Detect which cell encompasses the target text, then output its [x, y] center coordinate. 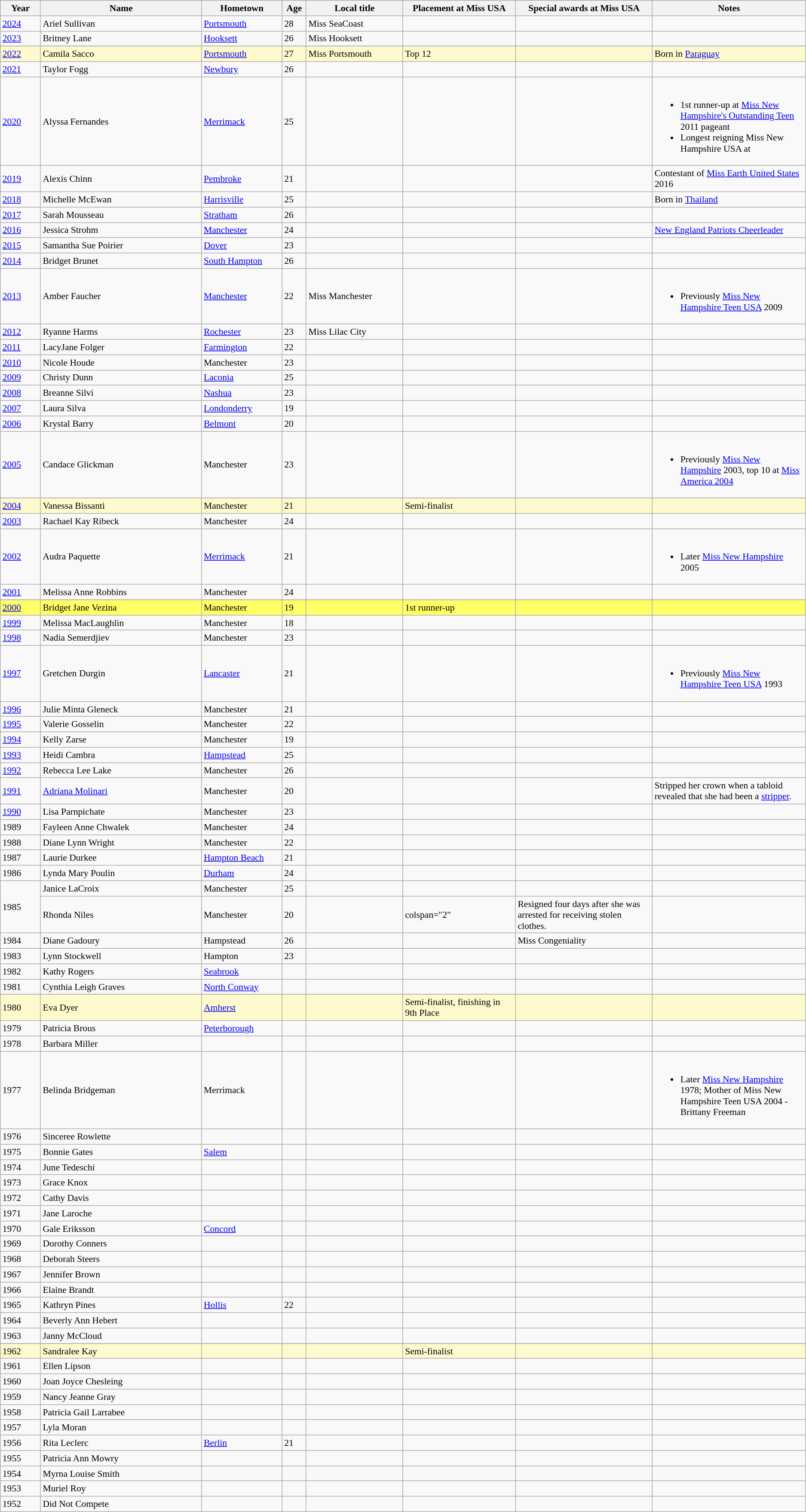
Melissa Anne Robbins [121, 592]
Candace Glickman [121, 465]
1999 [21, 623]
Jennifer Brown [121, 1275]
2009 [21, 378]
Miss Manchester [354, 296]
Eva Dyer [121, 1008]
2006 [21, 424]
1994 [21, 740]
Placement at Miss USA [459, 8]
Elaine Brandt [121, 1290]
Muriel Roy [121, 1489]
1983 [21, 956]
Lynda Mary Poulin [121, 873]
1955 [21, 1458]
1969 [21, 1244]
1963 [21, 1336]
2001 [21, 592]
18 [294, 623]
1965 [21, 1305]
Hampton Beach [242, 858]
1984 [21, 941]
1954 [21, 1474]
1989 [21, 828]
Nicole Houde [121, 363]
1967 [21, 1275]
Diane Lynn Wright [121, 843]
1973 [21, 1183]
Krystal Barry [121, 424]
1st runner-up [459, 608]
Harrisville [242, 200]
Top 12 [459, 54]
Sarah Mousseau [121, 215]
Lynn Stockwell [121, 956]
1996 [21, 709]
Janice LaCroix [121, 889]
1977 [21, 1090]
2013 [21, 296]
Myrna Louise Smith [121, 1474]
Rochester [242, 332]
colspan="2" [459, 915]
2012 [21, 332]
Jessica Strohm [121, 230]
Year [21, 8]
1992 [21, 770]
Name [121, 8]
LacyJane Folger [121, 347]
Lisa Parnpichate [121, 812]
1991 [21, 791]
27 [294, 54]
Alyssa Fernandes [121, 121]
1st runner-up at Miss New Hampshire's Outstanding Teen 2011 pageantLongest reigning Miss New Hampshire USA at [729, 121]
Alexis Chinn [121, 179]
Farmington [242, 347]
Londonderry [242, 409]
2014 [21, 261]
Heidi Cambra [121, 755]
1998 [21, 638]
2010 [21, 363]
Janny McCloud [121, 1336]
Durham [242, 873]
Beverly Ann Hebert [121, 1320]
Resigned four days after she was arrested for receiving stolen clothes. [584, 915]
Cathy Davis [121, 1198]
Belinda Bridgeman [121, 1090]
2017 [21, 215]
Stripped her crown when a tabloid revealed that she had been a stripper. [729, 791]
2007 [21, 409]
Lancaster [242, 674]
Deborah Steers [121, 1259]
Patricia Brous [121, 1029]
Gale Eriksson [121, 1229]
Samantha Sue Poirier [121, 246]
2015 [21, 246]
Ellen Lipson [121, 1366]
Gretchen Durgin [121, 674]
1980 [21, 1008]
1959 [21, 1397]
1985 [21, 907]
Breanne Silvi [121, 393]
Rachael Kay Ribeck [121, 521]
2005 [21, 465]
Nashua [242, 393]
Sandralee Kay [121, 1351]
Michelle McEwan [121, 200]
1978 [21, 1044]
Rita Leclerc [121, 1443]
Miss Congeniality [584, 941]
Notes [729, 8]
Belmont [242, 424]
Kathryn Pines [121, 1305]
Previously Miss New Hampshire Teen USA 2009 [729, 296]
Contestant of Miss Earth United States 2016 [729, 179]
Born in Paraguay [729, 54]
Miss Lilac City [354, 332]
2022 [21, 54]
Patricia Ann Mowry [121, 1458]
1975 [21, 1152]
Miss Hooksett [354, 39]
Amherst [242, 1008]
1990 [21, 812]
2019 [21, 179]
1993 [21, 755]
1958 [21, 1412]
Patricia Gail Larrabee [121, 1412]
Hampton [242, 956]
North Conway [242, 987]
Hooksett [242, 39]
2011 [21, 347]
1995 [21, 724]
Joan Joyce Chesleing [121, 1382]
Hollis [242, 1305]
Amber Faucher [121, 296]
Salem [242, 1152]
Age [294, 8]
1960 [21, 1382]
Julie Minta Gleneck [121, 709]
Adriana Molinari [121, 791]
Nadia Semerdjiev [121, 638]
1986 [21, 873]
Laurie Durkee [121, 858]
2004 [21, 506]
28 [294, 24]
Ariel Sullivan [121, 24]
1961 [21, 1366]
Later Miss New Hampshire 1978; Mother of Miss New Hampshire Teen USA 2004 - Brittany Freeman [729, 1090]
1956 [21, 1443]
1974 [21, 1167]
Later Miss New Hampshire 2005 [729, 557]
Local title [354, 8]
Previously Miss New Hampshire 2003, top 10 at Miss America 2004 [729, 465]
Concord [242, 1229]
Diane Gadoury [121, 941]
Pembroke [242, 179]
Ryanne Harms [121, 332]
1952 [21, 1504]
Seabrook [242, 972]
Newbury [242, 70]
1971 [21, 1213]
Sinceree Rowlette [121, 1137]
2023 [21, 39]
1968 [21, 1259]
2024 [21, 24]
Barbara Miller [121, 1044]
Rebecca Lee Lake [121, 770]
Hometown [242, 8]
Peterborough [242, 1029]
Dover [242, 246]
1982 [21, 972]
Nancy Jeanne Gray [121, 1397]
June Tedeschi [121, 1167]
Vanessa Bissanti [121, 506]
South Hampton [242, 261]
New England Patriots Cheerleader [729, 230]
2020 [21, 121]
1962 [21, 1351]
Jane Laroche [121, 1213]
Born in Thailand [729, 200]
Bridget Brunet [121, 261]
Laura Silva [121, 409]
1979 [21, 1029]
Lyla Moran [121, 1428]
2002 [21, 557]
Bridget Jane Vezina [121, 608]
2008 [21, 393]
Camila Sacco [121, 54]
1964 [21, 1320]
Rhonda Niles [121, 915]
Special awards at Miss USA [584, 8]
1976 [21, 1137]
Laconia [242, 378]
Miss SeaCoast [354, 24]
2000 [21, 608]
Melissa MacLaughlin [121, 623]
1966 [21, 1290]
1988 [21, 843]
1997 [21, 674]
1972 [21, 1198]
Bonnie Gates [121, 1152]
Fayleen Anne Chwalek [121, 828]
1970 [21, 1229]
Taylor Fogg [121, 70]
Semi-finalist, finishing in 9th Place [459, 1008]
Did Not Compete [121, 1504]
Berlin [242, 1443]
Miss Portsmouth [354, 54]
Kelly Zarse [121, 740]
Dorothy Conners [121, 1244]
Britney Lane [121, 39]
2003 [21, 521]
1987 [21, 858]
2018 [21, 200]
Cynthia Leigh Graves [121, 987]
Audra Paquette [121, 557]
1953 [21, 1489]
1981 [21, 987]
2016 [21, 230]
Valerie Gosselin [121, 724]
Previously Miss New Hampshire Teen USA 1993 [729, 674]
Stratham [242, 215]
Christy Dunn [121, 378]
2021 [21, 70]
1957 [21, 1428]
Kathy Rogers [121, 972]
Grace Knox [121, 1183]
